Output the (X, Y) coordinate of the center of the cell containing the given text.  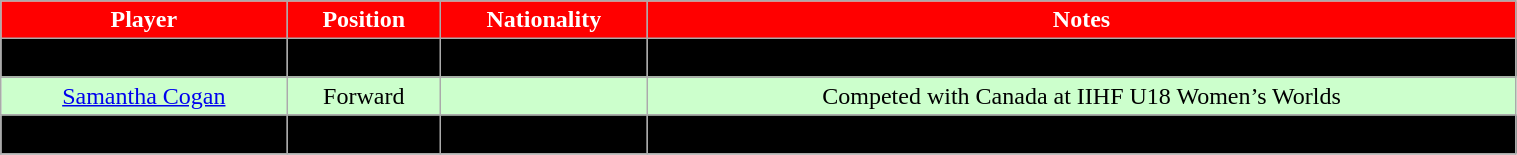
Player (144, 20)
Samantha Cogan (144, 96)
Notes (1082, 20)
Position (364, 20)
Competed with Canada at IIHF U18 Women’s Worlds (1082, 96)
Hails from Illinois (1082, 58)
Played high school hockey in Minnesota (1082, 134)
Nationality (544, 20)
Mikaela Gardner (144, 58)
Defense (364, 58)
Sophia Shaver (144, 134)
